Capture the cell that displays the provided text and extract its [X, Y] central coordinate. 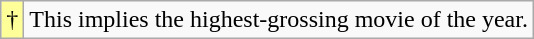
† [12, 20]
This implies the highest-grossing movie of the year. [279, 20]
